Scan for the cell matching the given text and deliver its [X, Y] coordinate at center. 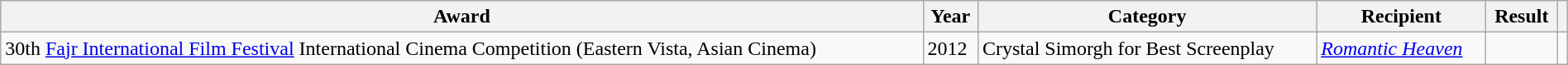
Recipient [1401, 17]
Year [950, 17]
Category [1146, 17]
Crystal Simorgh for Best Screenplay [1146, 48]
Romantic Heaven [1401, 48]
30th Fajr International Film Festival International Cinema Competition (Eastern Vista, Asian Cinema) [461, 48]
Award [461, 17]
2012 [950, 48]
Result [1522, 17]
